Return (X, Y) of the center of cell containing provided text 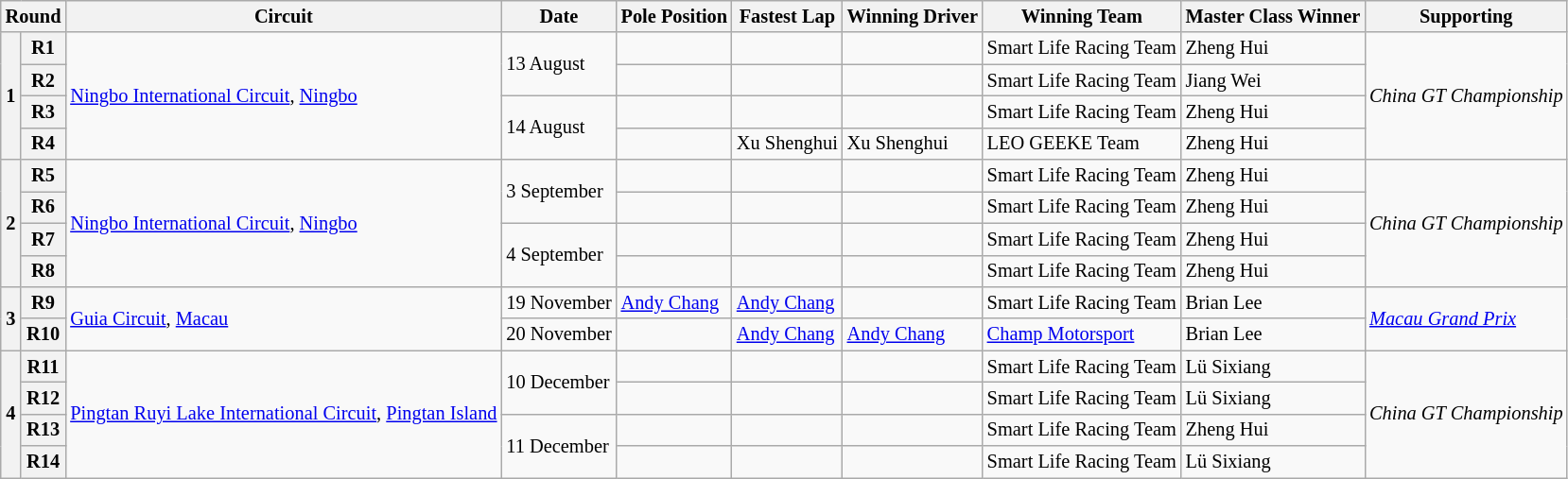
10 December (558, 382)
LEO GEEKE Team (1082, 144)
R12 (44, 398)
Winning Driver (913, 16)
Guia Circuit, Macau (284, 317)
R5 (44, 176)
Supporting (1466, 16)
20 November (558, 334)
11 December (558, 446)
1 (11, 96)
Winning Team (1082, 16)
R6 (44, 207)
Master Class Winner (1273, 16)
Macau Grand Prix (1466, 317)
R3 (44, 111)
R1 (44, 48)
Date (558, 16)
4 September (558, 255)
2 (11, 223)
R13 (44, 430)
R4 (44, 144)
R2 (44, 80)
R9 (44, 302)
Champ Motorsport (1082, 334)
Fastest Lap (787, 16)
13 August (558, 64)
R11 (44, 367)
Round (34, 16)
Jiang Wei (1273, 80)
4 (11, 414)
R7 (44, 239)
R14 (44, 462)
R10 (44, 334)
R8 (44, 271)
3 (11, 317)
14 August (558, 127)
19 November (558, 302)
Pole Position (674, 16)
Pingtan Ruyi Lake International Circuit, Pingtan Island (284, 414)
Circuit (284, 16)
3 September (558, 191)
